Detect which cell encompasses the target text, then output its (X, Y) center coordinate. 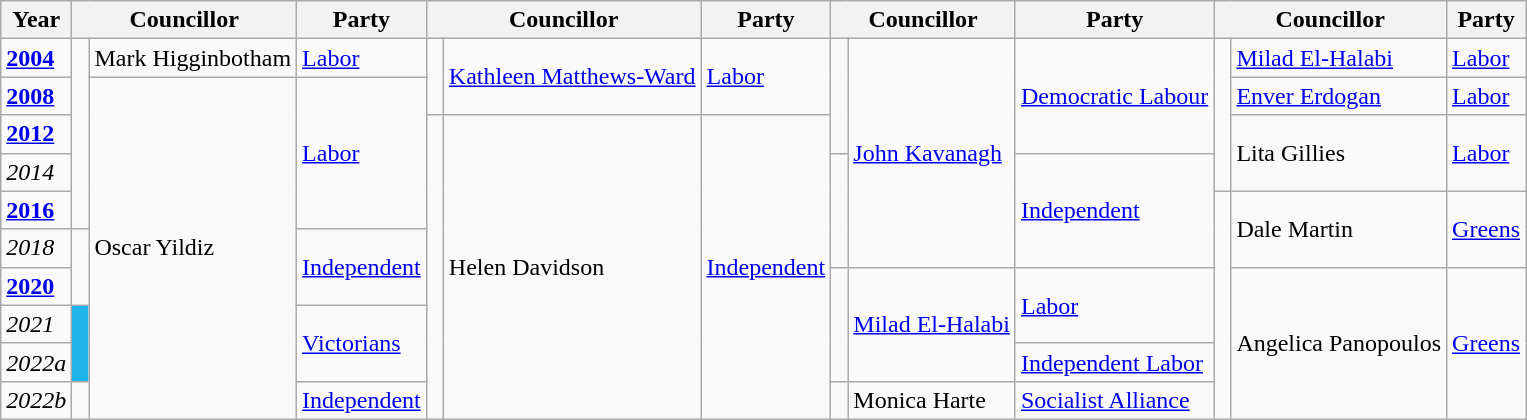
2004 (36, 58)
Mark Higginbotham (193, 58)
2016 (36, 210)
Socialist Alliance (1114, 400)
Year (36, 20)
2020 (36, 286)
2012 (36, 134)
Angelica Panopoulos (1339, 343)
2021 (36, 324)
Monica Harte (932, 400)
Helen Davidson (572, 267)
2008 (36, 96)
2022b (36, 400)
Oscar Yildiz (193, 248)
John Kavanagh (932, 153)
2022a (36, 362)
Victorians (362, 343)
Independent Labor (1114, 362)
Democratic Labour (1114, 96)
Kathleen Matthews-Ward (572, 77)
2018 (36, 248)
Dale Martin (1339, 229)
2014 (36, 172)
Lita Gillies (1339, 153)
Enver Erdogan (1339, 96)
